Search for the cell housing the specified text and yield its (X, Y) center coordinate. 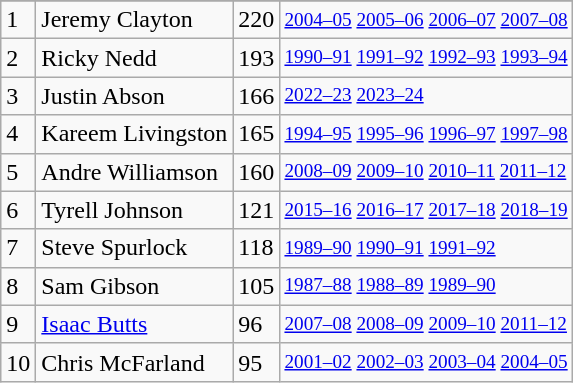
Tyrell Johnson (134, 210)
2022–23 2023–24 (426, 96)
Steve Spurlock (134, 248)
165 (256, 134)
96 (256, 324)
5 (18, 172)
2001–02 2002–03 2003–04 2004–05 (426, 362)
2007–08 2008–09 2009–10 2011–12 (426, 324)
2004–05 2005–06 2006–07 2007–08 (426, 20)
105 (256, 286)
Jeremy Clayton (134, 20)
Sam Gibson (134, 286)
1989–90 1990–91 1991–92 (426, 248)
Ricky Nedd (134, 58)
Isaac Butts (134, 324)
1994–95 1995–96 1996–97 1997–98 (426, 134)
Justin Abson (134, 96)
7 (18, 248)
193 (256, 58)
166 (256, 96)
160 (256, 172)
9 (18, 324)
121 (256, 210)
Kareem Livingston (134, 134)
220 (256, 20)
2008–09 2009–10 2010–11 2011–12 (426, 172)
Chris McFarland (134, 362)
1 (18, 20)
10 (18, 362)
4 (18, 134)
3 (18, 96)
118 (256, 248)
95 (256, 362)
Andre Williamson (134, 172)
2 (18, 58)
2015–16 2016–17 2017–18 2018–19 (426, 210)
8 (18, 286)
1990–91 1991–92 1992–93 1993–94 (426, 58)
1987–88 1988–89 1989–90 (426, 286)
6 (18, 210)
